Identify which cell holds the provided text, then report its [x, y] central coordinate. 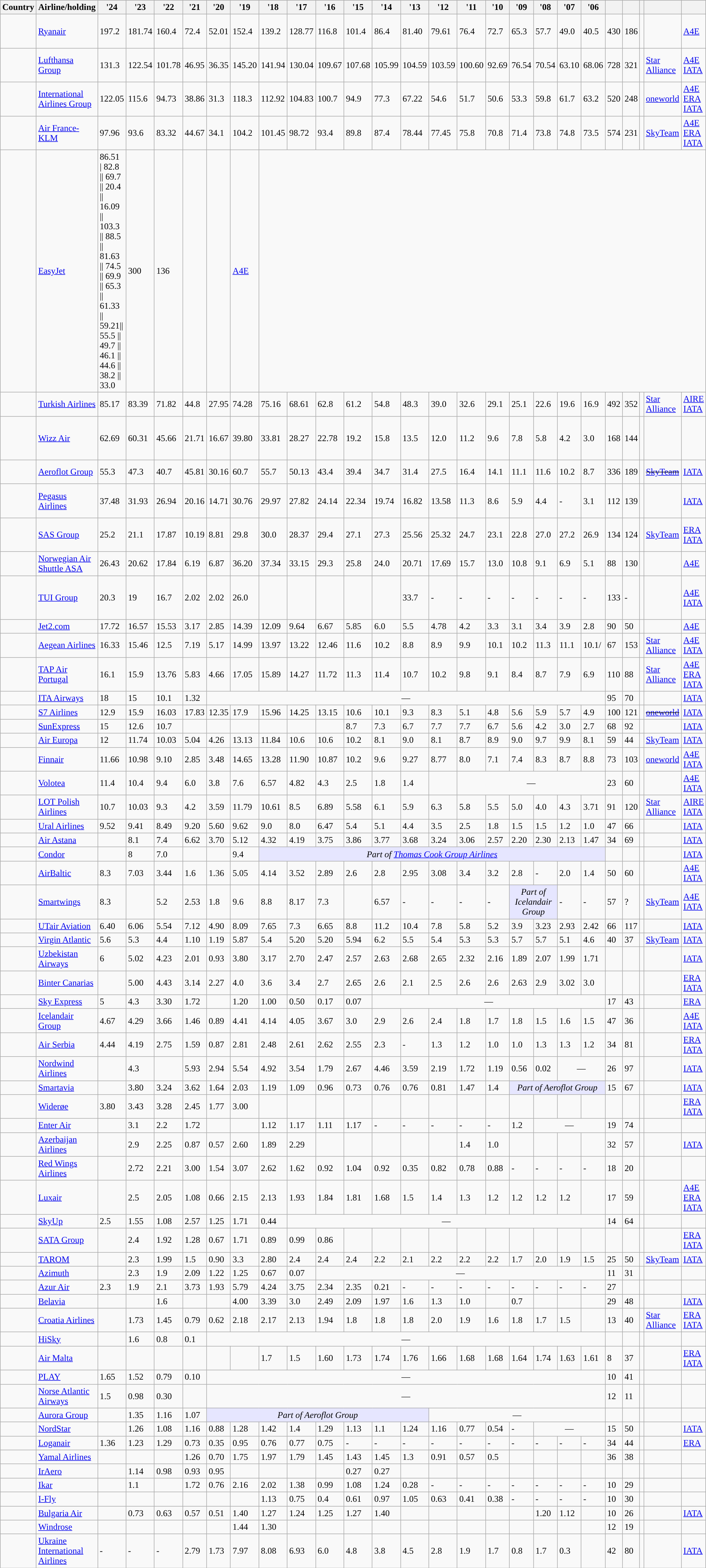
Airline/holding [67, 7]
2.45 [195, 1107]
3.6 [273, 983]
2.67 [358, 1068]
6.3 [443, 807]
13.15 [329, 712]
Croatia Airlines [67, 1320]
141.94 [273, 65]
44.67 [195, 133]
0.61 [358, 1499]
100.7 [329, 99]
3.62 [195, 1088]
8.49 [168, 826]
0.21 [386, 1287]
336 [614, 472]
11.66 [112, 759]
7.97 [245, 1551]
2.61 [302, 1045]
0.50 [302, 1002]
0.5 [497, 1457]
16.9 [593, 404]
520 [614, 99]
6 [112, 959]
30.16 [218, 472]
12.6 [140, 726]
73.5 [593, 133]
0.81 [443, 1088]
1.46 [195, 1021]
122.05 [112, 99]
67.22 [415, 99]
50.6 [497, 99]
2.07 [546, 959]
8.08 [273, 1551]
3.5 [443, 826]
93.6 [140, 133]
14.25 [302, 712]
Nordwind Airlines [67, 1068]
International Airlines Group [67, 99]
6.93 [302, 1551]
1.52 [140, 1377]
Enter Air [67, 1125]
17.9 [245, 712]
13.28 [273, 759]
30.76 [245, 501]
62.8 [329, 404]
Belavia [67, 1301]
1.14 [140, 1471]
0.44 [273, 1221]
1.10 [195, 940]
11.72 [329, 674]
29.3 [329, 564]
Volotea [67, 783]
49.0 [569, 31]
83.39 [140, 404]
27.5 [443, 472]
Ikar [67, 1485]
'15 [358, 7]
24.0 [386, 564]
'08 [546, 7]
3.66 [168, 1021]
152.4 [245, 31]
Uzbekistan Airways [67, 959]
'22 [168, 7]
144 [631, 438]
12.09 [273, 627]
13.58 [443, 501]
4.6 [593, 940]
5.02 [140, 959]
27.82 [302, 501]
72.4 [195, 31]
0.78 [471, 1168]
2.93 [569, 926]
43 [631, 1002]
0.4 [329, 1499]
14.1 [497, 472]
10.98 [140, 759]
30 [631, 1499]
14.99 [245, 645]
5.05 [245, 873]
25.56 [415, 535]
16.82 [415, 501]
4.92 [273, 1068]
Sky Express [67, 1002]
Norse Atlantic Airways [67, 1396]
92.69 [497, 65]
22.34 [358, 501]
231 [631, 133]
27 [614, 1287]
11.84 [273, 740]
17.84 [168, 564]
26.43 [112, 564]
2.17 [273, 1320]
0.17 [329, 1002]
93.4 [329, 133]
3.23 [546, 926]
1.61 [593, 1358]
15.96 [273, 712]
2.95 [415, 873]
2.05 [168, 1197]
19.2 [358, 438]
15.8 [386, 438]
13.0 [497, 564]
321 [631, 65]
0.51 [218, 1513]
25.2 [112, 535]
Condor [67, 854]
2.94 [218, 1068]
79.61 [443, 31]
77.3 [386, 99]
4.9 [593, 712]
20 [631, 1168]
30.0 [273, 535]
2.72 [140, 1168]
3.48 [218, 759]
3.08 [443, 873]
71.82 [168, 404]
Binter Canarias [67, 983]
Aegean Airlines [67, 645]
112 [614, 501]
16.67 [218, 438]
124 [631, 535]
87.4 [386, 133]
0.62 [218, 1320]
131.3 [112, 65]
101.45 [273, 133]
110 [614, 674]
Air Europa [67, 740]
7.19 [195, 645]
TAP Air Portugal [67, 674]
71.4 [521, 133]
2.29 [302, 1144]
2.30 [546, 840]
0.91 [443, 1457]
Part of Icelandair Group [534, 902]
15.7 [471, 564]
6.89 [329, 807]
31 [631, 1273]
10.61 [273, 807]
27.1 [358, 535]
27.0 [546, 535]
13.5 [415, 438]
0.41 [471, 1499]
7.03 [140, 873]
5.17 [218, 645]
1.43 [358, 1457]
74.8 [569, 133]
68.61 [302, 404]
'06 [593, 7]
24.14 [329, 501]
5.60 [218, 826]
'12 [443, 7]
2.79 [195, 1551]
76.54 [521, 65]
21.71 [195, 438]
5.12 [245, 840]
97.96 [112, 133]
48.3 [415, 404]
104.2 [245, 133]
9.52 [112, 826]
45.66 [168, 438]
6.1 [386, 807]
3.14 [195, 983]
83.32 [168, 133]
8.17 [302, 902]
Aurora Group [67, 1415]
ITA Airways [67, 698]
9.62 [245, 826]
Norwegian Air Shuttle ASA [67, 564]
32 [614, 1144]
62.69 [112, 438]
5.93 [195, 1068]
1.63 [569, 1358]
28.37 [302, 535]
4.46 [386, 1068]
4.66 [218, 674]
9.41 [140, 826]
12.35 [218, 712]
0.97 [386, 1499]
1.38 [302, 1485]
107.68 [358, 65]
7.0 [168, 854]
136 [168, 271]
42 [614, 1551]
Smartwings [67, 902]
1.04 [358, 1168]
63.2 [593, 99]
492 [614, 404]
728 [614, 65]
5.04 [195, 740]
6.06 [140, 926]
2.42 [593, 926]
25 [614, 1259]
89.8 [358, 133]
Country [18, 7]
1.81 [358, 1197]
14.71 [218, 501]
20.3 [112, 597]
11.90 [302, 759]
120 [631, 807]
'10 [497, 7]
68.06 [593, 65]
64 [631, 1221]
5.79 [245, 1287]
12.0 [443, 438]
1.44 [245, 1527]
5.85 [358, 627]
19.6 [569, 404]
3.71 [593, 807]
5.00 [140, 983]
352 [631, 404]
SAS Group [67, 535]
73 [614, 759]
47.3 [140, 472]
101.4 [358, 31]
2.18 [245, 1320]
11.74 [140, 740]
16.33 [112, 645]
55.3 [112, 472]
4.00 [245, 1301]
Widerøe [67, 1107]
3.07 [245, 1168]
103.59 [443, 65]
16.4 [471, 472]
54.8 [386, 404]
UTair Aviation [67, 926]
Air France-KLM [67, 133]
9.20 [195, 826]
Smartavia [67, 1088]
5.0 [521, 807]
Azimuth [67, 1273]
2.19 [443, 1068]
74 [631, 1125]
3.43 [140, 1107]
13.22 [302, 645]
Pegasus Airlines [67, 501]
25.1 [521, 404]
168 [614, 438]
SunExpress [67, 726]
1.54 [218, 1168]
63.10 [569, 65]
1.32 [195, 698]
133 [614, 597]
7.6 [245, 783]
70 [631, 698]
3.77 [386, 840]
7.1 [497, 759]
13.76 [168, 674]
2.53 [195, 902]
16.03 [168, 712]
0.38 [497, 1499]
3.30 [168, 1002]
11.79 [245, 807]
72.7 [497, 31]
48 [631, 1301]
128.77 [302, 31]
4.05 [302, 1021]
75.16 [273, 404]
1.23 [140, 1443]
17.83 [195, 712]
2.01 [195, 959]
74.28 [245, 404]
117 [631, 926]
574 [614, 133]
10.8 [521, 564]
181.74 [140, 31]
16.1 [112, 674]
9.27 [415, 759]
2.32 [471, 959]
12.5 [168, 645]
17.05 [245, 674]
0.86 [329, 1240]
65.3 [521, 31]
2.60 [245, 1144]
4.90 [218, 926]
1.62 [302, 1168]
60.7 [245, 472]
Azur Air [67, 1287]
6.2 [386, 940]
3.06 [471, 840]
22.78 [329, 438]
61.2 [358, 404]
153 [631, 645]
9.8 [471, 674]
25.8 [358, 564]
1.84 [329, 1197]
Air Malta [67, 1358]
40.7 [168, 472]
9.7 [546, 740]
2.81 [245, 1045]
121 [631, 712]
100.60 [471, 65]
4.32 [273, 840]
6.67 [329, 627]
43.4 [329, 472]
5.87 [245, 940]
2.70 [302, 959]
'18 [273, 7]
3.52 [302, 873]
TUI Group [67, 597]
1.65 [112, 1377]
36.20 [245, 564]
75.8 [471, 133]
22.8 [521, 535]
TAROM [67, 1259]
2.20 [521, 840]
85.17 [112, 404]
3.54 [302, 1068]
I-Fly [67, 1499]
'17 [302, 7]
19.74 [386, 501]
104.83 [302, 99]
5.58 [358, 807]
'07 [569, 7]
29.4 [329, 535]
60.31 [140, 438]
80 [631, 1551]
100 [614, 712]
Azerbaijan Airlines [67, 1144]
Air Astana [67, 840]
12.9 [112, 712]
189 [631, 472]
3.28 [168, 1107]
197.2 [112, 31]
? [631, 902]
SkyUp [67, 1221]
'16 [329, 7]
3.86 [358, 840]
4.41 [245, 1021]
55.7 [273, 472]
6.40 [112, 926]
68 [614, 726]
2.25 [168, 1144]
300 [140, 271]
4.23 [168, 959]
27.3 [386, 535]
122.54 [140, 65]
39.80 [245, 438]
2.21 [168, 1168]
1.07 [195, 1415]
145.20 [245, 65]
PLAY [67, 1377]
430 [614, 31]
2.55 [358, 1045]
9.64 [302, 627]
0.02 [546, 1068]
61.7 [569, 99]
70.54 [546, 65]
33.15 [302, 564]
4.82 [302, 783]
52.01 [218, 31]
29.8 [245, 535]
1.00 [273, 1002]
6.62 [195, 840]
Part of Thomas Cook Group Airlines [432, 854]
36.35 [218, 65]
81 [631, 1045]
29.1 [497, 404]
1.30 [273, 1527]
22.6 [546, 404]
EasyJet [67, 271]
2.48 [273, 1045]
39.4 [358, 472]
81.40 [415, 31]
109.67 [329, 65]
12.46 [329, 645]
134 [614, 535]
10.19 [195, 535]
0.10 [195, 1377]
186 [631, 31]
Turkish Airlines [67, 404]
0.30 [168, 1396]
17.87 [168, 535]
4.26 [218, 740]
4.44 [112, 1045]
97 [631, 1068]
70.8 [497, 133]
0.56 [521, 1068]
73.8 [546, 133]
S7 Airlines [67, 712]
AirBaltic [67, 873]
'24 [112, 7]
27.2 [569, 535]
76.4 [471, 31]
15.89 [273, 674]
27.95 [218, 404]
90 [614, 627]
6.87 [218, 564]
Jet2.com [67, 627]
2.47 [329, 959]
33.7 [415, 597]
23 [614, 783]
0.1 [195, 1339]
13 [614, 1320]
2.27 [218, 983]
Aeroflot Group [67, 472]
130 [631, 564]
9.10 [168, 759]
8.81 [218, 535]
8.77 [443, 759]
28.27 [302, 438]
94.9 [358, 99]
1.35 [140, 1415]
6.47 [329, 826]
'13 [415, 7]
5.83 [195, 674]
20.16 [195, 501]
0.3 [569, 1551]
13.13 [245, 740]
0.90 [218, 1259]
32.6 [471, 404]
95 [614, 698]
1.77 [218, 1107]
38.86 [195, 99]
37.34 [273, 564]
20.62 [140, 564]
53.3 [521, 99]
'20 [218, 7]
139 [631, 501]
51.7 [471, 99]
25.32 [443, 535]
21.1 [140, 535]
10.1/ [593, 645]
37.48 [112, 501]
3.02 [569, 983]
130.04 [302, 65]
HiSky [67, 1339]
14.27 [302, 674]
4.24 [273, 1287]
31.93 [140, 501]
50.13 [302, 472]
46.95 [195, 65]
Icelandair Group [67, 1021]
0.96 [329, 1088]
6.65 [329, 926]
Ukraine International Airlines [67, 1551]
105.99 [386, 65]
6.19 [195, 564]
2.34 [329, 1287]
NordStar [67, 1429]
101.78 [168, 65]
8.09 [245, 926]
Lufthansa Group [67, 65]
2.35 [358, 1287]
77.45 [443, 133]
59.8 [546, 99]
1.42 [273, 1429]
4.29 [140, 1021]
Air Serbia [67, 1045]
16.7 [168, 597]
1.05 [415, 1499]
15.46 [140, 645]
2.49 [329, 1301]
LOT Polish Airlines [67, 807]
1.94 [329, 1320]
3.44 [168, 873]
160.4 [168, 31]
91 [614, 807]
1.76 [415, 1358]
94.73 [168, 99]
10.87 [329, 759]
104.59 [415, 65]
1.09 [302, 1088]
34.1 [218, 133]
78.44 [415, 133]
41 [631, 1377]
7.65 [273, 926]
Ural Airlines [67, 826]
4.67 [112, 1021]
SATA Group [67, 1240]
4.78 [443, 627]
8.6 [497, 501]
3.67 [329, 1021]
98.72 [302, 133]
0.28 [415, 1485]
'21 [195, 7]
0.82 [443, 1168]
'09 [521, 7]
1.75 [245, 1457]
3.70 [218, 840]
Luxair [67, 1197]
17.69 [443, 564]
Ryanair [67, 31]
92 [631, 726]
14 [614, 1221]
248 [631, 99]
5 [112, 1002]
2.80 [273, 1259]
24.7 [471, 535]
20.71 [415, 564]
0.7 [521, 1301]
86.4 [386, 31]
1.22 [218, 1273]
Red Wings Airlines [67, 1168]
3.39 [273, 1301]
3.73 [195, 1287]
4.5 [415, 1551]
115.6 [140, 99]
44.8 [195, 404]
13.97 [273, 645]
26.0 [245, 597]
0.54 [497, 1429]
Yamal Airlines [67, 1457]
31.4 [415, 472]
17.72 [112, 627]
2.15 [245, 1197]
29.97 [273, 501]
69 [631, 840]
7.12 [195, 926]
2.89 [329, 873]
112.92 [273, 99]
54.6 [443, 99]
Bulgaria Air [67, 1513]
0.66 [218, 1197]
Finnair [67, 759]
5.94 [358, 940]
4.43 [168, 983]
103 [631, 759]
3.2 [497, 873]
3.68 [415, 840]
26.94 [168, 501]
14.39 [245, 627]
15.53 [168, 627]
1.66 [443, 1358]
'14 [386, 7]
2.68 [415, 959]
'11 [471, 7]
16.57 [140, 627]
1.55 [140, 1221]
33.81 [273, 438]
Loganair [67, 1443]
Windrose [67, 1527]
139.2 [273, 31]
8.5 [302, 807]
1.60 [329, 1358]
38 [631, 1457]
1.59 [195, 1045]
2.75 [168, 1045]
39.0 [443, 404]
1.11 [329, 1125]
1.92 [168, 1240]
45.81 [195, 472]
57.7 [546, 31]
Wizz Air [67, 438]
40.5 [593, 31]
Virgin Atlantic [67, 940]
8.4 [521, 674]
31.3 [218, 99]
'23 [140, 7]
118.3 [245, 99]
'19 [245, 7]
116.8 [329, 31]
2.03 [245, 1088]
26.9 [593, 535]
23.1 [497, 535]
14.65 [245, 759]
0.70 [218, 1457]
7.9 [569, 674]
34.7 [386, 472]
IrAero [67, 1471]
